Detect which cell encompasses the target text, then output its (X, Y) center coordinate. 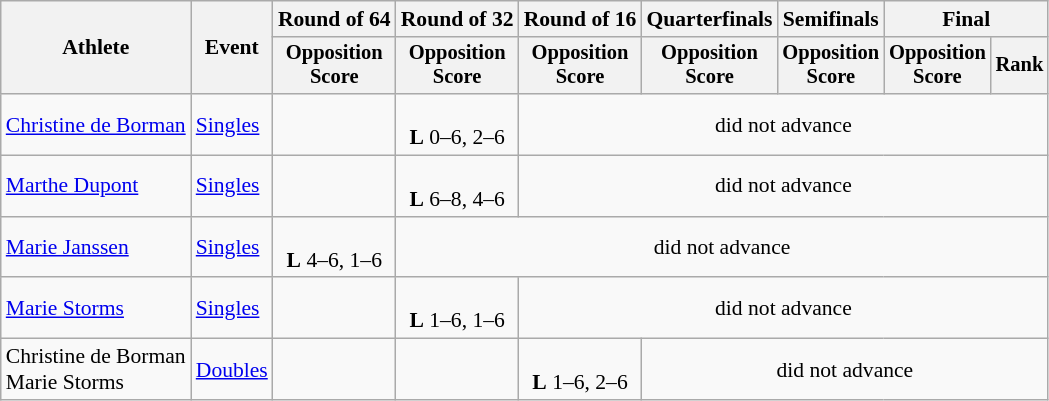
Event (232, 48)
Quarterfinals (709, 19)
Athlete (96, 48)
Rank (1020, 66)
Round of 64 (334, 19)
L 0–6, 2–6 (458, 124)
L 4–6, 1–6 (334, 248)
Christine de Borman Marie Storms (96, 370)
L 6–8, 4–6 (458, 186)
Christine de Borman (96, 124)
Semifinals (830, 19)
Round of 16 (580, 19)
Final (966, 19)
Marthe Dupont (96, 186)
L 1–6, 2–6 (580, 370)
Marie Storms (96, 308)
Round of 32 (458, 19)
Marie Janssen (96, 248)
L 1–6, 1–6 (458, 308)
Doubles (232, 370)
